Extract the (X, Y) coordinate from the center of the cell holding the provided text.  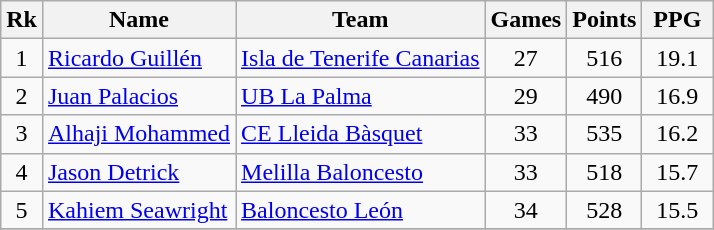
Juan Palacios (138, 96)
Isla de Tenerife Canarias (360, 58)
Baloncesto León (360, 210)
CE Lleida Bàsquet (360, 134)
29 (526, 96)
15.7 (678, 172)
19.1 (678, 58)
16.9 (678, 96)
UB La Palma (360, 96)
1 (22, 58)
Jason Detrick (138, 172)
5 (22, 210)
490 (604, 96)
528 (604, 210)
2 (22, 96)
Melilla Baloncesto (360, 172)
Points (604, 20)
516 (604, 58)
Ricardo Guillén (138, 58)
16.2 (678, 134)
3 (22, 134)
535 (604, 134)
27 (526, 58)
PPG (678, 20)
Alhaji Mohammed (138, 134)
Games (526, 20)
Rk (22, 20)
4 (22, 172)
15.5 (678, 210)
Name (138, 20)
Kahiem Seawright (138, 210)
34 (526, 210)
Team (360, 20)
518 (604, 172)
